Determine the [x, y] coordinate at the center of the cell enclosing the given text.  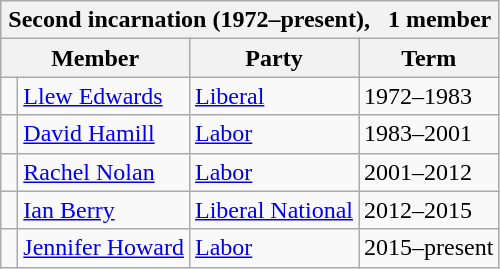
Liberal National [274, 210]
Second incarnation (1972–present), 1 member [250, 20]
1972–1983 [428, 96]
Ian Berry [104, 210]
2001–2012 [428, 172]
2012–2015 [428, 210]
Liberal [274, 96]
Party [274, 58]
David Hamill [104, 134]
Member [96, 58]
2015–present [428, 248]
Jennifer Howard [104, 248]
Llew Edwards [104, 96]
1983–2001 [428, 134]
Rachel Nolan [104, 172]
Term [428, 58]
